Determine the (X, Y) coordinate at the center of the cell enclosing the given text.  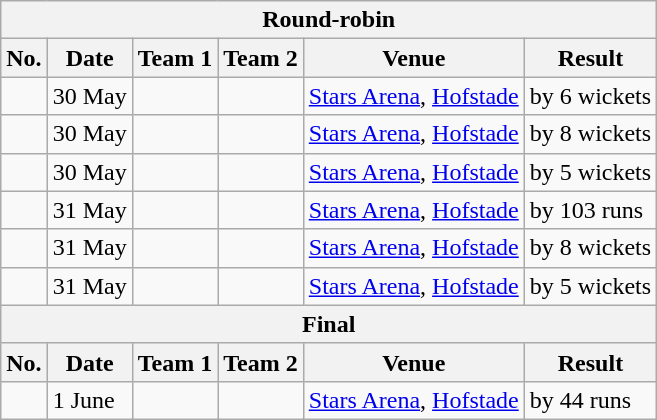
Final (329, 324)
by 44 runs (590, 400)
by 103 runs (590, 210)
1 June (90, 400)
Round-robin (329, 20)
by 6 wickets (590, 96)
